Determine the [x, y] coordinate at the center of the cell enclosing the given text.  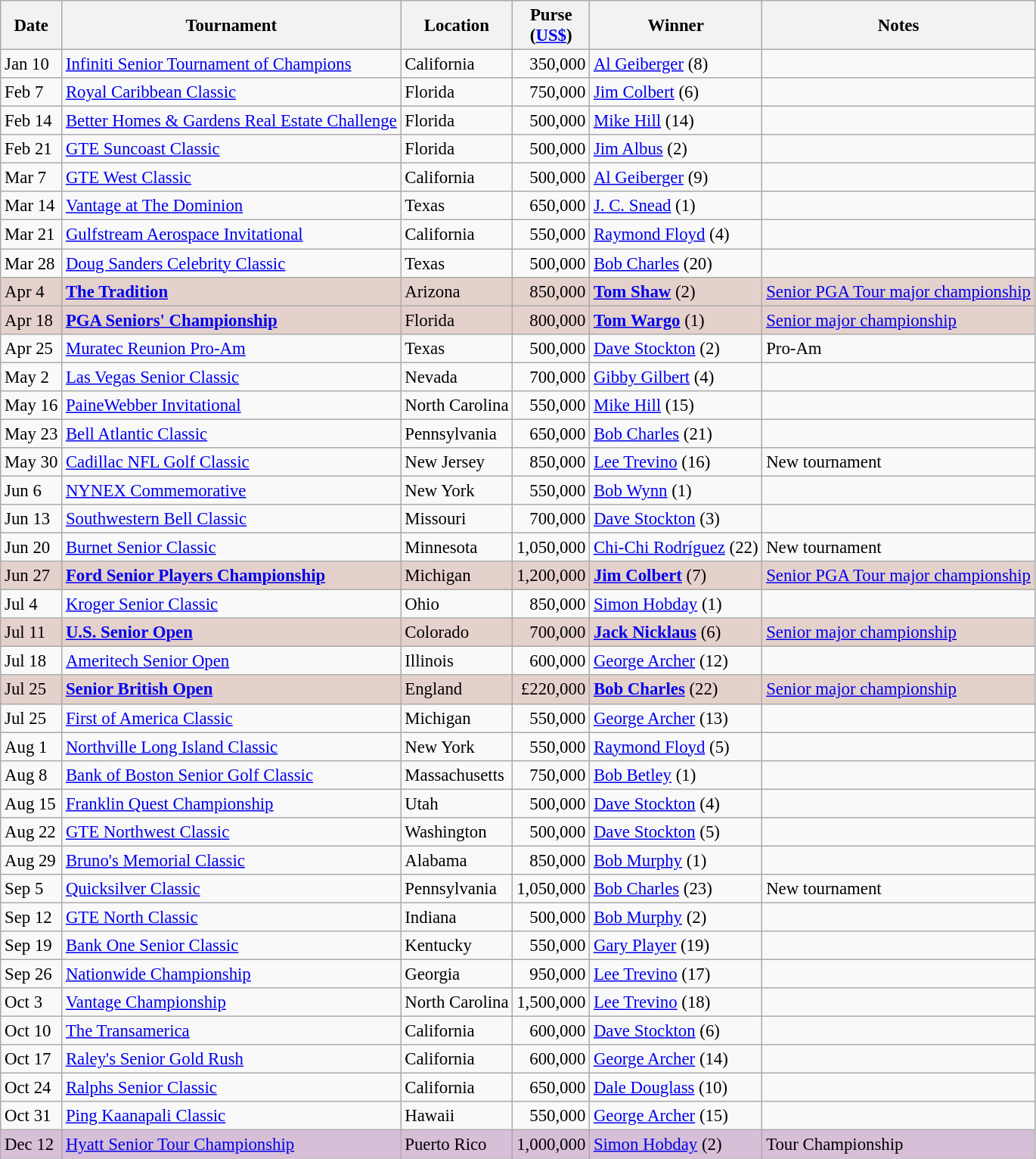
Las Vegas Senior Classic [231, 377]
Pro-Am [898, 348]
Franklin Quest Championship [231, 803]
Alabama [457, 860]
Bob Charles (20) [676, 263]
Feb 21 [32, 149]
Raymond Floyd (5) [676, 747]
Ohio [457, 604]
Location [457, 26]
Dave Stockton (3) [676, 519]
Jun 27 [32, 576]
Missouri [457, 519]
Gibby Gilbert (4) [676, 377]
Nevada [457, 377]
Dave Stockton (2) [676, 348]
May 16 [32, 405]
First of America Classic [231, 718]
PGA Seniors' Championship [231, 320]
Colorado [457, 632]
Bob Betley (1) [676, 775]
Feb 7 [32, 92]
Mike Hill (15) [676, 405]
U.S. Senior Open [231, 632]
Ralphs Senior Classic [231, 1088]
Infiniti Senior Tournament of Champions [231, 64]
Raley's Senior Gold Rush [231, 1059]
Aug 15 [32, 803]
Mar 28 [32, 263]
England [457, 690]
George Archer (13) [676, 718]
350,000 [551, 64]
May 23 [32, 433]
Dale Douglass (10) [676, 1088]
Jun 20 [32, 548]
Better Homes & Gardens Real Estate Challenge [231, 121]
Quicksilver Classic [231, 889]
Apr 25 [32, 348]
PaineWebber Invitational [231, 405]
Jim Colbert (7) [676, 576]
Northville Long Island Classic [231, 747]
Jun 6 [32, 490]
£220,000 [551, 690]
George Archer (12) [676, 661]
May 2 [32, 377]
Sep 5 [32, 889]
Apr 4 [32, 291]
George Archer (14) [676, 1059]
GTE North Classic [231, 917]
Senior British Open [231, 690]
The Tradition [231, 291]
Illinois [457, 661]
Nationwide Championship [231, 974]
Dave Stockton (5) [676, 832]
GTE West Classic [231, 178]
Bell Atlantic Classic [231, 433]
Jack Nicklaus (6) [676, 632]
The Transamerica [231, 1031]
Date [32, 26]
Utah [457, 803]
Kentucky [457, 946]
Ford Senior Players Championship [231, 576]
Southwestern Bell Classic [231, 519]
Al Geiberger (8) [676, 64]
Aug 22 [32, 832]
Sep 19 [32, 946]
Oct 24 [32, 1088]
Doug Sanders Celebrity Classic [231, 263]
Aug 8 [32, 775]
Jul 4 [32, 604]
Purse(US$) [551, 26]
950,000 [551, 974]
Raymond Floyd (4) [676, 235]
Puerto Rico [457, 1145]
Tour Championship [898, 1145]
Dec 12 [32, 1145]
Bob Murphy (1) [676, 860]
Jul 11 [32, 632]
Bob Charles (22) [676, 690]
New Jersey [457, 462]
Bank of Boston Senior Golf Classic [231, 775]
Oct 3 [32, 1002]
Kroger Senior Classic [231, 604]
Cadillac NFL Golf Classic [231, 462]
Tournament [231, 26]
Bank One Senior Classic [231, 946]
Notes [898, 26]
Sep 12 [32, 917]
Dave Stockton (4) [676, 803]
Arizona [457, 291]
Jul 18 [32, 661]
Simon Hobday (2) [676, 1145]
Vantage at The Dominion [231, 207]
Ping Kaanapali Classic [231, 1116]
Sep 26 [32, 974]
Al Geiberger (9) [676, 178]
Mar 14 [32, 207]
Lee Trevino (18) [676, 1002]
Hawaii [457, 1116]
Aug 29 [32, 860]
GTE Northwest Classic [231, 832]
Winner [676, 26]
Mar 7 [32, 178]
Aug 1 [32, 747]
Jim Albus (2) [676, 149]
Oct 10 [32, 1031]
1,500,000 [551, 1002]
Bob Murphy (2) [676, 917]
Oct 31 [32, 1116]
Bruno's Memorial Classic [231, 860]
Jim Colbert (6) [676, 92]
Georgia [457, 974]
Dave Stockton (6) [676, 1031]
Bob Wynn (1) [676, 490]
Gary Player (19) [676, 946]
Simon Hobday (1) [676, 604]
Vantage Championship [231, 1002]
Muratec Reunion Pro-Am [231, 348]
Lee Trevino (16) [676, 462]
Bob Charles (23) [676, 889]
Ameritech Senior Open [231, 661]
Chi-Chi Rodríguez (22) [676, 548]
1,000,000 [551, 1145]
Lee Trevino (17) [676, 974]
Tom Wargo (1) [676, 320]
Burnet Senior Classic [231, 548]
Apr 18 [32, 320]
George Archer (15) [676, 1116]
Massachusetts [457, 775]
Jun 13 [32, 519]
Tom Shaw (2) [676, 291]
800,000 [551, 320]
Washington [457, 832]
Indiana [457, 917]
Royal Caribbean Classic [231, 92]
Bob Charles (21) [676, 433]
J. C. Snead (1) [676, 207]
Jan 10 [32, 64]
NYNEX Commemorative [231, 490]
Minnesota [457, 548]
1,200,000 [551, 576]
GTE Suncoast Classic [231, 149]
May 30 [32, 462]
Gulfstream Aerospace Invitational [231, 235]
Oct 17 [32, 1059]
Mar 21 [32, 235]
Feb 14 [32, 121]
Mike Hill (14) [676, 121]
Hyatt Senior Tour Championship [231, 1145]
